Capture the cell that displays the provided text and extract its (X, Y) central coordinate. 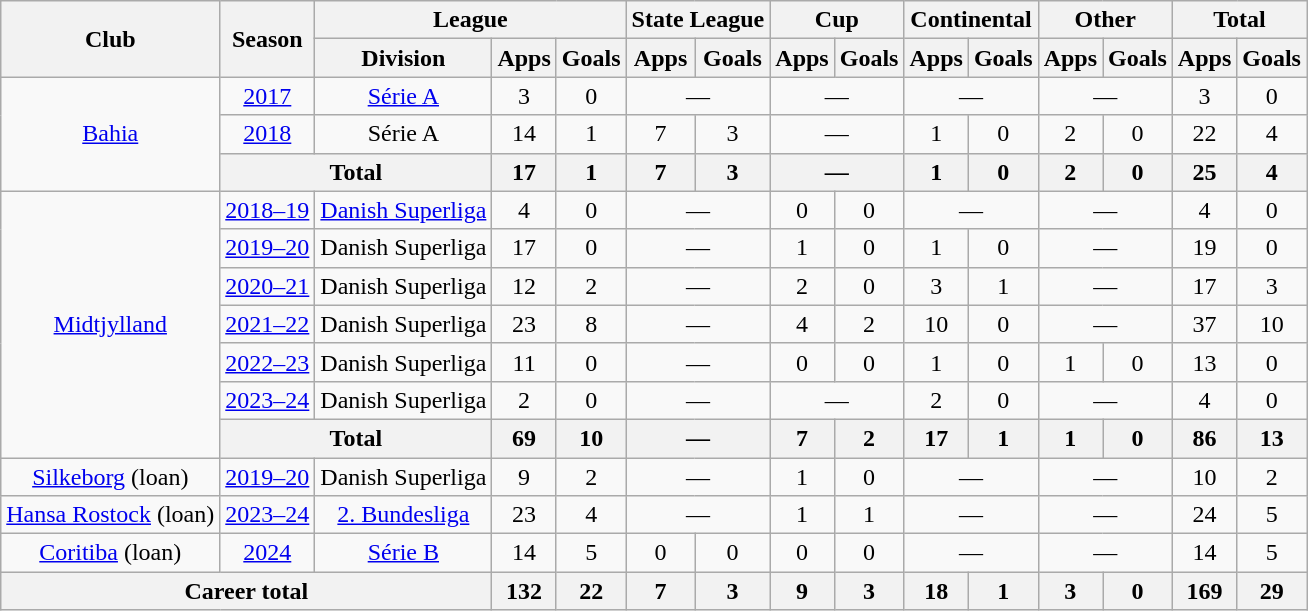
69 (524, 438)
Midtjylland (110, 324)
Cup (837, 20)
Coritiba (loan) (110, 553)
Other (1105, 20)
2022–23 (268, 362)
11 (524, 362)
Bahia (110, 134)
2. Bundesliga (404, 515)
19 (1204, 248)
18 (936, 591)
Série B (404, 553)
12 (524, 286)
2020–21 (268, 286)
37 (1204, 324)
169 (1204, 591)
Season (268, 39)
Continental (971, 20)
86 (1204, 438)
2024 (268, 553)
Hansa Rostock (loan) (110, 515)
2017 (268, 96)
24 (1204, 515)
Division (404, 58)
Career total (246, 591)
2018 (268, 134)
State League (698, 20)
League (470, 20)
25 (1204, 172)
Club (110, 39)
2018–19 (268, 210)
2021–22 (268, 324)
29 (1272, 591)
132 (524, 591)
Silkeborg (loan) (110, 477)
8 (591, 324)
